Extract the (X, Y) coordinate from the center of the cell holding the provided text.  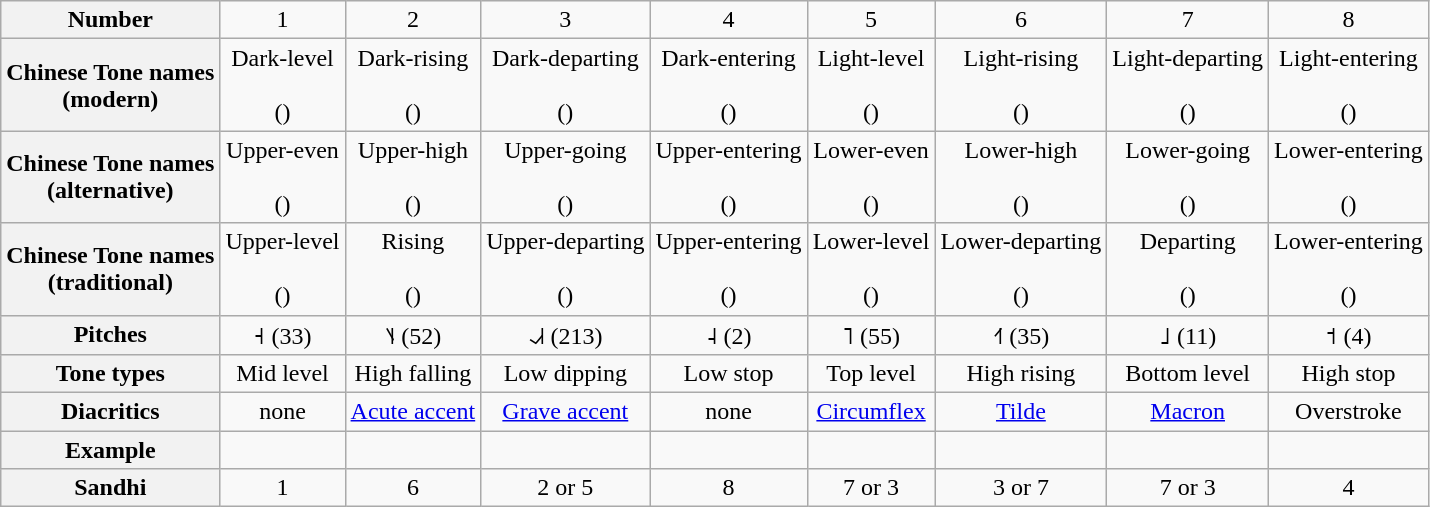
˩ (11) (1188, 335)
5 (871, 20)
2 or 5 (566, 488)
˥ (55) (871, 335)
Departing() (1188, 269)
Acute accent (413, 412)
Dark-level() (282, 85)
Lower-high() (1021, 177)
Lower-even() (871, 177)
Upper-high() (413, 177)
Dark-rising() (413, 85)
Upper-level() (282, 269)
Lower-going() (1188, 177)
Light-departing() (1188, 85)
Dark-entering() (728, 85)
Mid level (282, 374)
Top level (871, 374)
Low stop (728, 374)
Lower-departing() (1021, 269)
Light-entering() (1349, 85)
2 (413, 20)
Tilde (1021, 412)
Light-rising() (1021, 85)
Chinese Tone names(modern) (110, 85)
Upper-going() (566, 177)
Tone types (110, 374)
Rising() (413, 269)
Upper-departing() (566, 269)
Example (110, 450)
High stop (1349, 374)
˦ (4) (1349, 335)
Light-level() (871, 85)
7 (1188, 20)
Number (110, 20)
Circumflex (871, 412)
Diacritics (110, 412)
Low dipping (566, 374)
Bottom level (1188, 374)
˨˩˧ (213) (566, 335)
Overstroke (1349, 412)
Macron (1188, 412)
Chinese Tone names(alternative) (110, 177)
Upper-even() (282, 177)
Sandhi (110, 488)
3 or 7 (1021, 488)
˧˥ (35) (1021, 335)
3 (566, 20)
˨ (2) (728, 335)
High falling (413, 374)
High rising (1021, 374)
Chinese Tone names(traditional) (110, 269)
˧ (33) (282, 335)
Dark-departing() (566, 85)
Grave accent (566, 412)
Pitches (110, 335)
Lower-level() (871, 269)
˥˨ (52) (413, 335)
